Return the (x, y) coordinate for the center point of the cell that contains the specified text.  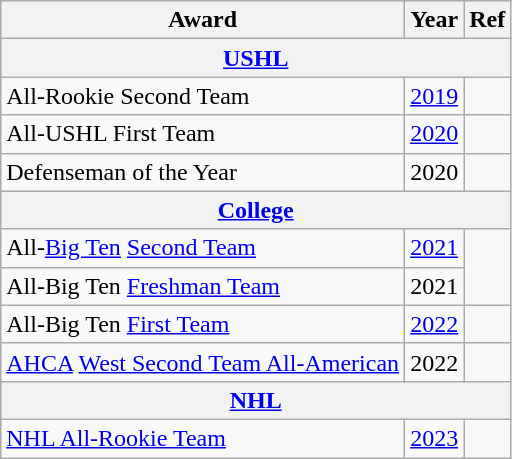
Ref (488, 20)
All-Big Ten Freshman Team (203, 286)
Year (434, 20)
All-USHL First Team (203, 134)
2019 (434, 96)
NHL (256, 400)
AHCA West Second Team All-American (203, 362)
All-Big Ten Second Team (203, 248)
USHL (256, 58)
All-Rookie Second Team (203, 96)
All-Big Ten First Team (203, 324)
NHL All-Rookie Team (203, 438)
2023 (434, 438)
College (256, 210)
Award (203, 20)
Defenseman of the Year (203, 172)
